Determine the (x, y) coordinate at the center of the cell enclosing the given text.  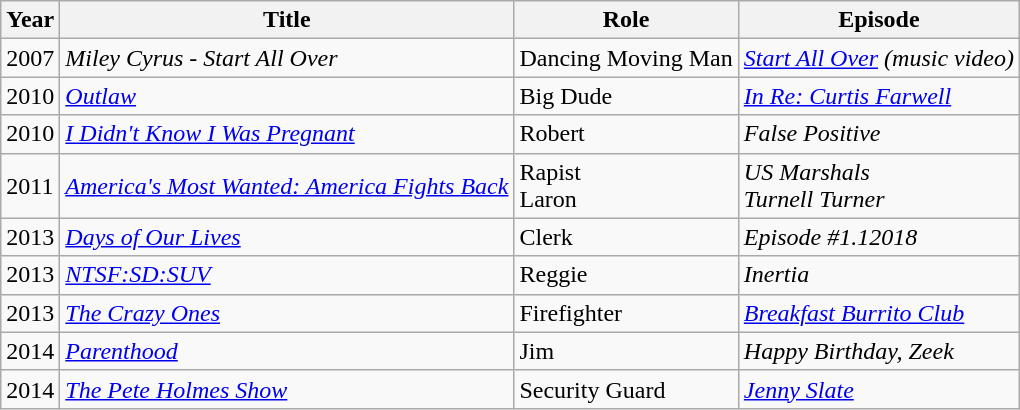
Jim (626, 351)
Firefighter (626, 313)
Happy Birthday, Zeek (878, 351)
2007 (30, 58)
I Didn't Know I Was Pregnant (287, 134)
False Positive (878, 134)
US MarshalsTurnell Turner (878, 186)
RapistLaron (626, 186)
Jenny Slate (878, 389)
Reggie (626, 275)
Title (287, 20)
Parenthood (287, 351)
In Re: Curtis Farwell (878, 96)
Days of Our Lives (287, 237)
Clerk (626, 237)
Big Dude (626, 96)
Dancing Moving Man (626, 58)
Robert (626, 134)
The Crazy Ones (287, 313)
Security Guard (626, 389)
Start All Over (music video) (878, 58)
Episode (878, 20)
2011 (30, 186)
Role (626, 20)
America's Most Wanted: America Fights Back (287, 186)
Outlaw (287, 96)
NTSF:SD:SUV (287, 275)
Inertia (878, 275)
Miley Cyrus - Start All Over (287, 58)
Year (30, 20)
The Pete Holmes Show (287, 389)
Breakfast Burrito Club (878, 313)
Episode #1.12018 (878, 237)
